From the cell containing the given text, extract its center point as (X, Y) coordinate. 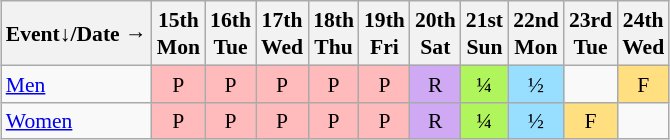
15thMon (178, 33)
18thThu (334, 33)
19thFri (384, 33)
17thWed (282, 33)
23rdTue (590, 33)
24thWed (643, 33)
16thTue (230, 33)
Women (76, 120)
Event↓/Date → (76, 33)
22ndMon (536, 33)
Men (76, 84)
20thSat (436, 33)
21stSun (484, 33)
